Detect which cell encompasses the target text, then output its (X, Y) center coordinate. 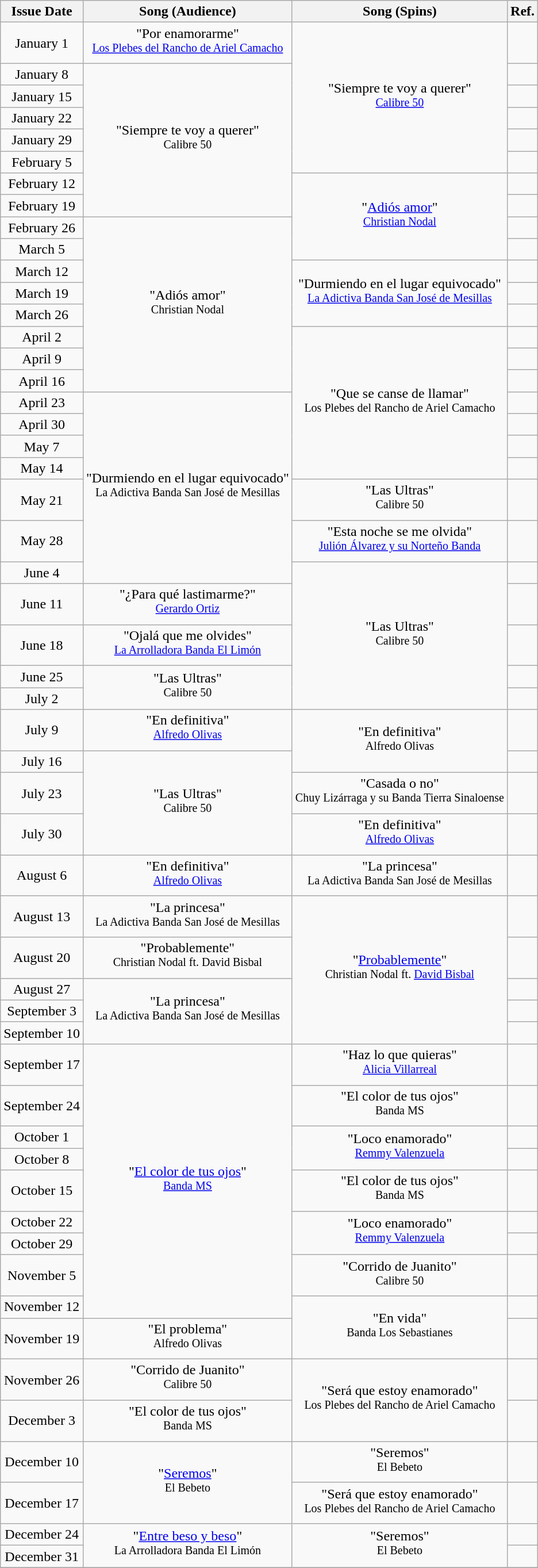
September 3 (42, 1011)
November 19 (42, 1339)
April 16 (42, 381)
"Entre beso y beso"La Arrolladora Banda El Limón (187, 1546)
March 5 (42, 250)
April 2 (42, 337)
July 16 (42, 762)
December 31 (42, 1557)
Issue Date (42, 11)
January 1 (42, 43)
November 5 (42, 1275)
January 8 (42, 74)
August 6 (42, 876)
September 17 (42, 1065)
June 18 (42, 645)
March 19 (42, 293)
October 29 (42, 1244)
December 17 (42, 1503)
June 4 (42, 573)
February 26 (42, 228)
February 5 (42, 162)
March 12 (42, 271)
November 26 (42, 1380)
"En vida"Banda Los Sebastianes (399, 1328)
April 9 (42, 359)
"Esta noche se me olvida"Julión Álvarez y su Norteño Banda (399, 541)
February 19 (42, 206)
Song (Spins) (399, 11)
"Por enamorarme"Los Plebes del Rancho de Ariel Camacho (187, 43)
May 28 (42, 541)
May 14 (42, 468)
September 24 (42, 1106)
January 22 (42, 118)
May 21 (42, 500)
November 12 (42, 1307)
August 27 (42, 989)
"¿Para qué lastimarme?"Gerardo Ortiz (187, 604)
October 1 (42, 1137)
July 2 (42, 699)
"Casada o no"Chuy Lizárraga y su Banda Tierra Sinaloense (399, 793)
June 25 (42, 677)
April 30 (42, 424)
"Que se canse de llamar"Los Plebes del Rancho de Ariel Camacho (399, 402)
"Haz lo que quieras"Alicia Villarreal (399, 1065)
September 10 (42, 1033)
January 15 (42, 96)
February 12 (42, 184)
December 10 (42, 1462)
July 9 (42, 730)
April 23 (42, 402)
August 13 (42, 917)
July 23 (42, 793)
"El problema"Alfredo Olivas (187, 1339)
"Ojalá que me olvides"La Arrolladora Banda El Limón (187, 645)
Ref. (523, 11)
December 3 (42, 1421)
October 22 (42, 1222)
January 29 (42, 140)
December 24 (42, 1535)
May 7 (42, 446)
October 8 (42, 1159)
August 20 (42, 958)
March 26 (42, 315)
June 11 (42, 604)
October 15 (42, 1191)
Song (Audience) (187, 11)
July 30 (42, 834)
